Return the [X, Y] coordinate for the center point of the cell that contains the specified text.  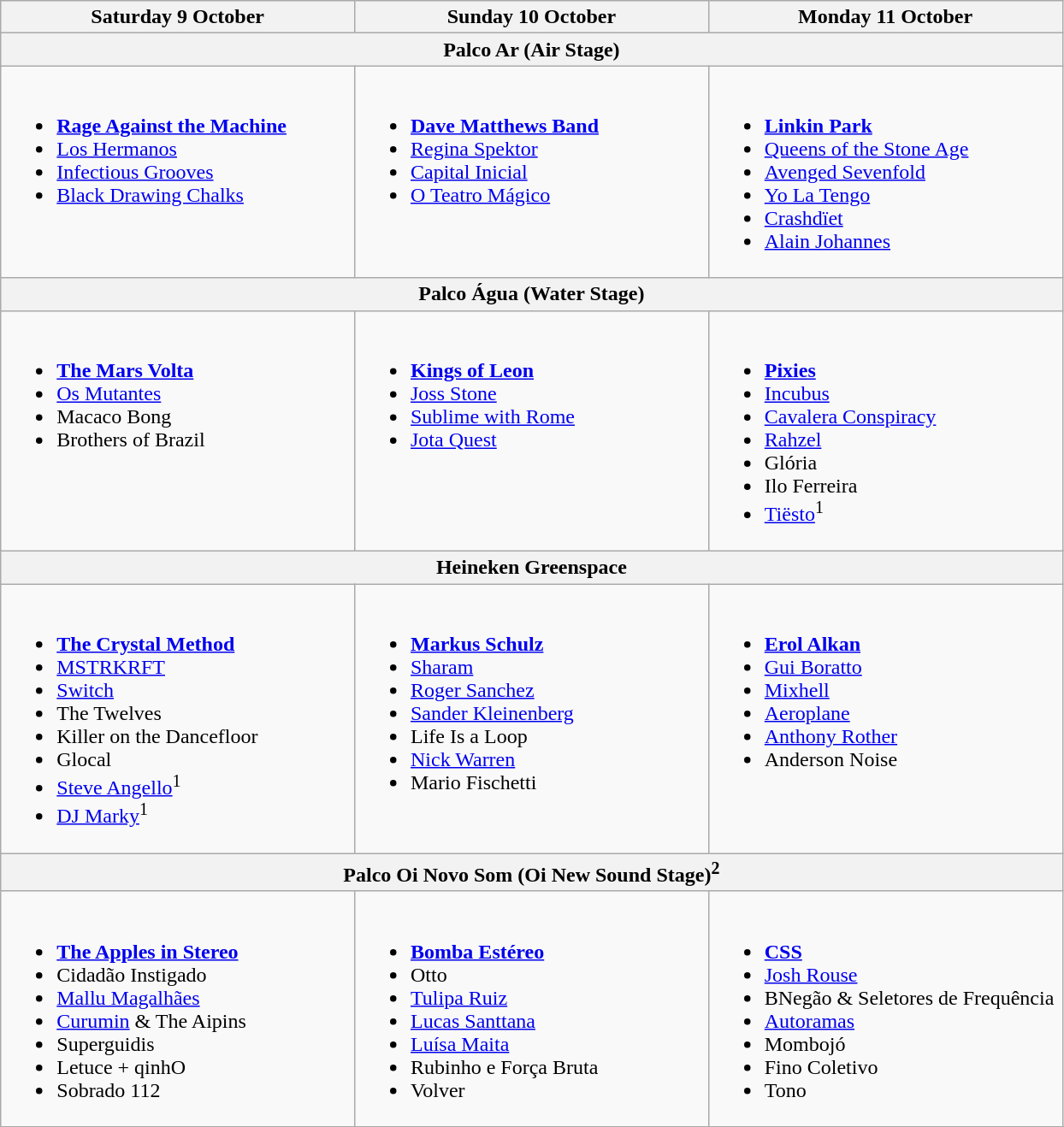
Dave Matthews BandRegina SpektorCapital InicialO Teatro Mágico [531, 172]
PixiesIncubusCavalera ConspiracyRahzelGlóriaIlo FerreiraTiësto1 [885, 431]
Saturday 9 October [178, 17]
Markus SchulzSharamRoger SanchezSander KleinenbergLife Is a LoopNick WarrenMario Fischetti [531, 718]
The Crystal MethodMSTRKRFTSwitchThe TwelvesKiller on the DancefloorGlocalSteve Angello1DJ Marky1 [178, 718]
Bomba EstéreoOttoTulipa RuizLucas SanttanaLuísa MaitaRubinho e Força BrutaVolver [531, 1009]
Linkin ParkQueens of the Stone AgeAvenged SevenfoldYo La TengoCrashdïetAlain Johannes [885, 172]
Kings of LeonJoss StoneSublime with RomeJota Quest [531, 431]
The Mars VoltaOs MutantesMacaco BongBrothers of Brazil [178, 431]
The Apples in StereoCidadão InstigadoMallu MagalhãesCurumin & The AipinsSuperguidisLetuce + qinhOSobrado 112 [178, 1009]
Erol AlkanGui BorattoMixhellAeroplaneAnthony RotherAnderson Noise [885, 718]
Rage Against the MachineLos HermanosInfectious GroovesBlack Drawing Chalks [178, 172]
CSSJosh RouseBNegão & Seletores de FrequênciaAutoramasMombojóFino ColetivoTono [885, 1009]
Palco Ar (Air Stage) [532, 50]
Monday 11 October [885, 17]
Heineken Greenspace [532, 568]
Sunday 10 October [531, 17]
Palco Oi Novo Som (Oi New Sound Stage)2 [532, 872]
Palco Água (Water Stage) [532, 294]
